From the cell containing the given text, extract its center point as (X, Y) coordinate. 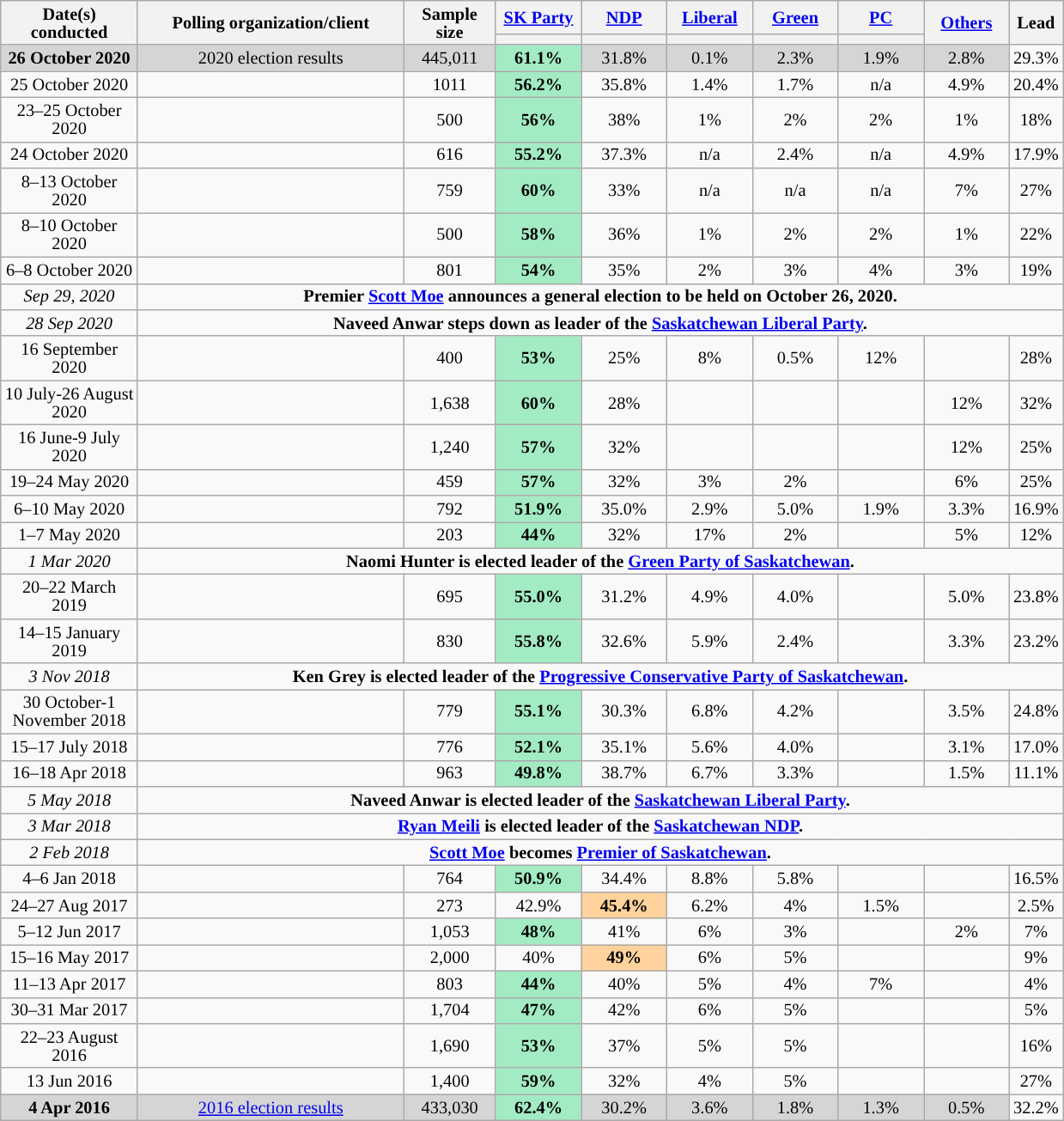
35.8% (624, 84)
19–24 May 2020 (70, 483)
47% (538, 1010)
1.8% (795, 1108)
459 (450, 483)
Premier Scott Moe announces a general election to be held on October 26, 2020. (599, 297)
6–8 October 2020 (70, 270)
3.6% (710, 1108)
3.1% (967, 747)
3 Mar 2018 (70, 826)
433,030 (450, 1108)
6–10 May 2020 (70, 509)
48% (538, 931)
56% (538, 119)
Ken Grey is elected leader of the Progressive Conservative Party of Saskatchewan. (599, 677)
Ryan Meili is elected leader of the Saskatchewan NDP. (599, 826)
1,690 (450, 1045)
Sep 29, 2020 (70, 297)
2020 election results (271, 58)
55.1% (538, 711)
16 September 2020 (70, 358)
4.2% (795, 711)
6.7% (710, 773)
759 (450, 191)
1,638 (450, 403)
23–25 October 2020 (70, 119)
58% (538, 235)
8% (710, 358)
779 (450, 711)
Green (795, 17)
2,000 (450, 957)
31.8% (624, 58)
49.8% (538, 773)
24 October 2020 (70, 155)
30.2% (624, 1108)
11–13 Apr 2017 (70, 984)
764 (450, 878)
1–7 May 2020 (70, 534)
52.1% (538, 747)
23.8% (1036, 596)
24.8% (1036, 711)
26 October 2020 (70, 58)
30.3% (624, 711)
35% (624, 270)
42.9% (538, 905)
803 (450, 984)
2.5% (1036, 905)
55.2% (538, 155)
50.9% (538, 878)
28 Sep 2020 (70, 323)
51.9% (538, 509)
33% (624, 191)
400 (450, 358)
13 Jun 2016 (70, 1081)
6.2% (710, 905)
30 October-1 November 2018 (70, 711)
29.3% (1036, 58)
2 Feb 2018 (70, 852)
273 (450, 905)
Lead (1036, 22)
32.6% (624, 641)
16.9% (1036, 509)
35.0% (624, 509)
1.4% (710, 84)
55.8% (538, 641)
PC (881, 17)
18% (1036, 119)
16 June-9 July 2020 (70, 447)
34.4% (624, 878)
Polling organization/client (271, 22)
19% (1036, 270)
10 July-26 August 2020 (70, 403)
2.9% (710, 509)
Others (967, 22)
8–10 October 2020 (70, 235)
41% (624, 931)
59% (538, 1081)
37.3% (624, 155)
15–17 July 2018 (70, 747)
20–22 March 2019 (70, 596)
16.5% (1036, 878)
37% (624, 1045)
31.2% (624, 596)
3 Nov 2018 (70, 677)
62.4% (538, 1108)
1,053 (450, 931)
38.7% (624, 773)
15–16 May 2017 (70, 957)
14–15 January 2019 (70, 641)
5–12 Jun 2017 (70, 931)
16–18 Apr 2018 (70, 773)
25 October 2020 (70, 84)
36% (624, 235)
445,011 (450, 58)
11.1% (1036, 773)
6.8% (710, 711)
801 (450, 270)
5.9% (710, 641)
1.7% (795, 84)
54% (538, 270)
49% (624, 957)
20.4% (1036, 84)
5.6% (710, 747)
35.1% (624, 747)
830 (450, 641)
Scott Moe becomes Premier of Saskatchewan. (599, 852)
1,400 (450, 1081)
9% (1036, 957)
203 (450, 534)
0.1% (710, 58)
56.2% (538, 84)
55.0% (538, 596)
16% (1036, 1045)
Naomi Hunter is elected leader of the Green Party of Saskatchewan. (599, 562)
38% (624, 119)
17% (710, 534)
8.8% (710, 878)
61.1% (538, 58)
42% (624, 1010)
616 (450, 155)
Date(s)conducted (70, 22)
22% (1036, 235)
30–31 Mar 2017 (70, 1010)
23.2% (1036, 641)
1 Mar 2020 (70, 562)
1,704 (450, 1010)
1.3% (881, 1108)
22–23 August 2016 (70, 1045)
776 (450, 747)
2.3% (795, 58)
3.5% (967, 711)
1011 (450, 84)
32.2% (1036, 1108)
792 (450, 509)
24–27 Aug 2017 (70, 905)
NDP (624, 17)
Sample size (450, 22)
Naveed Anwar is elected leader of the Saskatchewan Liberal Party. (599, 799)
17.0% (1036, 747)
4–6 Jan 2018 (70, 878)
45.4% (624, 905)
Liberal (710, 17)
4 Apr 2016 (70, 1108)
1,240 (450, 447)
5 May 2018 (70, 799)
SK Party (538, 17)
2.8% (967, 58)
2016 election results (271, 1108)
963 (450, 773)
5.8% (795, 878)
8–13 October 2020 (70, 191)
695 (450, 596)
17.9% (1036, 155)
Naveed Anwar steps down as leader of the Saskatchewan Liberal Party. (599, 323)
